Capture the cell that displays the provided text and extract its (x, y) central coordinate. 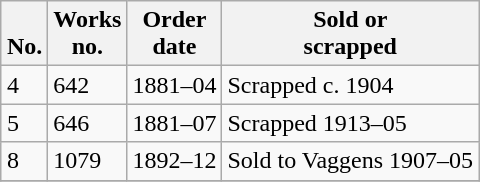
Sold to Vaggens 1907–05 (350, 161)
1881–07 (174, 123)
646 (88, 123)
Scrapped c. 1904 (350, 85)
642 (88, 85)
No. (24, 34)
8 (24, 161)
5 (24, 123)
Orderdate (174, 34)
4 (24, 85)
Sold orscrapped (350, 34)
1079 (88, 161)
1881–04 (174, 85)
1892–12 (174, 161)
Scrapped 1913–05 (350, 123)
Worksno. (88, 34)
